Detect which cell encompasses the target text, then output its (x, y) center coordinate. 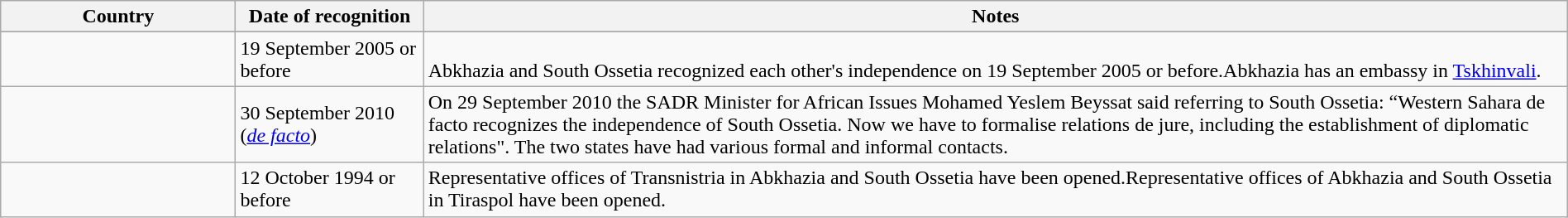
12 October 1994 or before (329, 189)
Notes (996, 17)
30 September 2010 (de facto) (329, 124)
Abkhazia and South Ossetia recognized each other's independence on 19 September 2005 or before.Abkhazia has an embassy in Tskhinvali. (996, 60)
19 September 2005 or before (329, 60)
Country (118, 17)
Date of recognition (329, 17)
